From the cell containing the given text, extract its center point as (X, Y) coordinate. 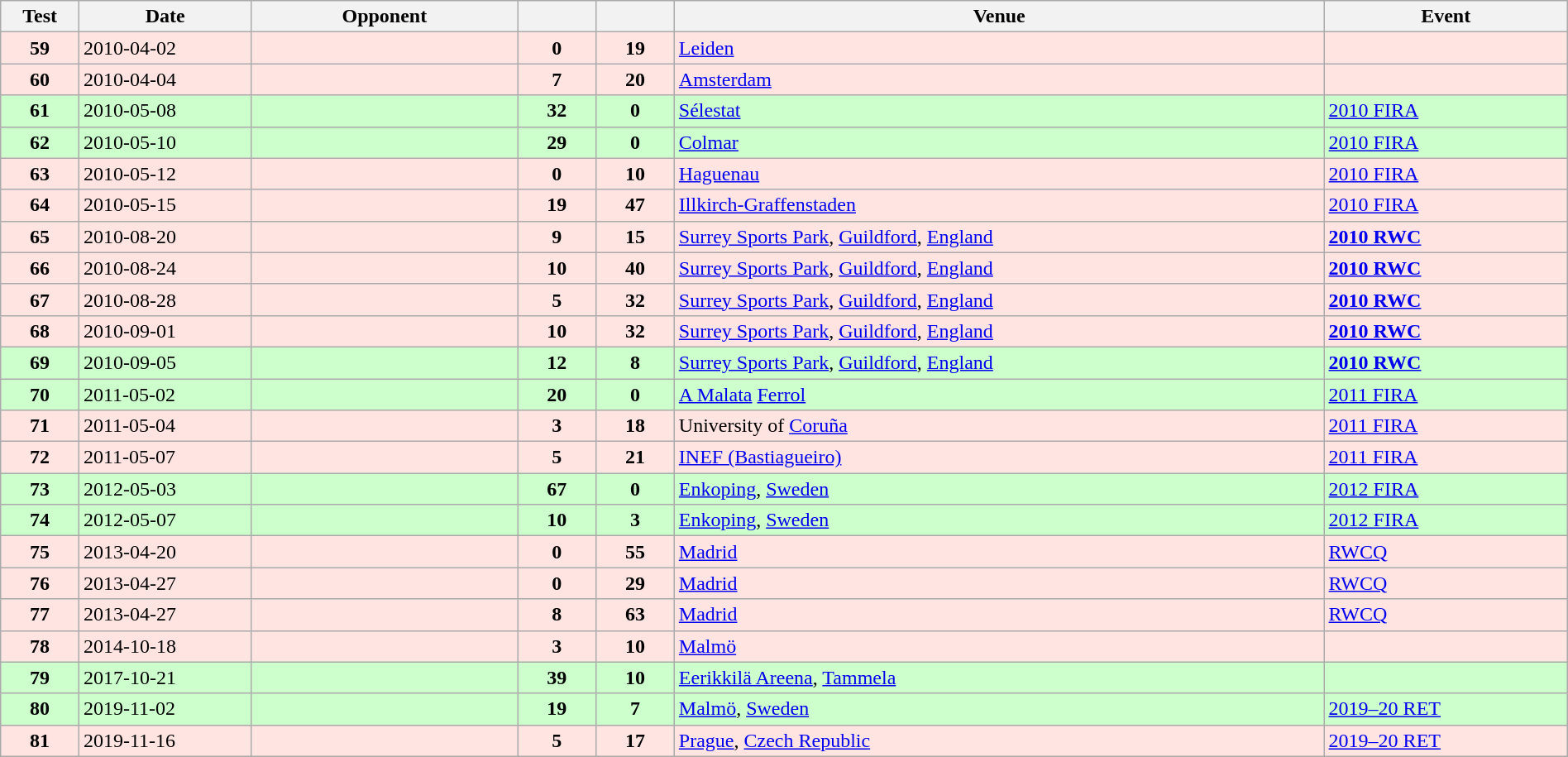
2014-10-18 (165, 646)
66 (40, 268)
Colmar (999, 142)
81 (40, 740)
Date (165, 17)
2010-08-24 (165, 268)
2010-08-28 (165, 299)
Leiden (999, 48)
2017-10-21 (165, 678)
76 (40, 583)
Amsterdam (999, 79)
73 (40, 489)
74 (40, 520)
71 (40, 426)
Eerikkilä Areena, Tammela (999, 678)
60 (40, 79)
2011-05-07 (165, 458)
40 (635, 268)
70 (40, 395)
2010-04-02 (165, 48)
61 (40, 111)
2010-04-04 (165, 79)
A Malata Ferrol (999, 395)
Malmö, Sweden (999, 709)
75 (40, 552)
72 (40, 458)
79 (40, 678)
47 (635, 205)
65 (40, 237)
Prague, Czech Republic (999, 740)
59 (40, 48)
2010-09-05 (165, 362)
9 (557, 237)
64 (40, 205)
77 (40, 615)
Test (40, 17)
Malmö (999, 646)
2013-04-20 (165, 552)
18 (635, 426)
2010-09-01 (165, 331)
12 (557, 362)
2012-05-07 (165, 520)
68 (40, 331)
15 (635, 237)
2010-08-20 (165, 237)
69 (40, 362)
Venue (999, 17)
Illkirch-Graffenstaden (999, 205)
INEF (Bastiagueiro) (999, 458)
2011-05-04 (165, 426)
Opponent (385, 17)
55 (635, 552)
Haguenau (999, 174)
2010-05-10 (165, 142)
21 (635, 458)
University of Coruña (999, 426)
17 (635, 740)
Sélestat (999, 111)
39 (557, 678)
80 (40, 709)
2010-05-08 (165, 111)
2011-05-02 (165, 395)
78 (40, 646)
2010-05-15 (165, 205)
2010-05-12 (165, 174)
62 (40, 142)
2012-05-03 (165, 489)
Event (1446, 17)
2019-11-02 (165, 709)
2019-11-16 (165, 740)
